For the text-containing cell, return its midpoint in (X, Y) coordinate format. 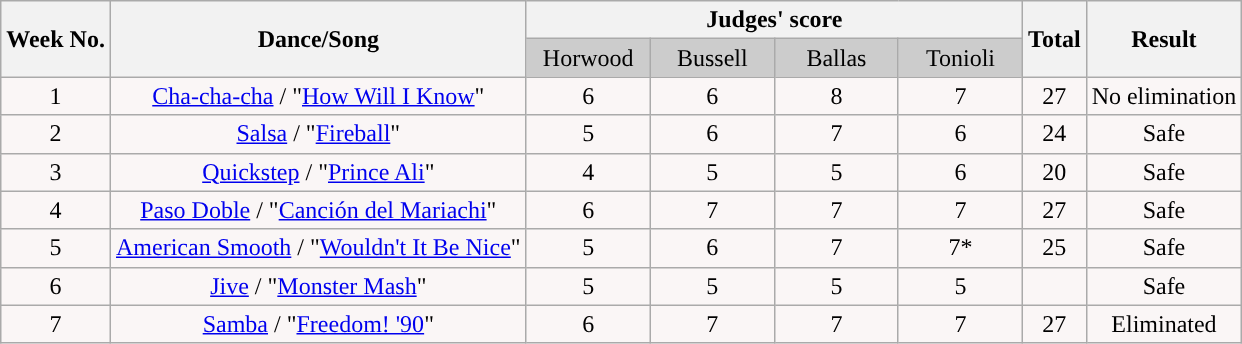
8 (836, 96)
Dance/Song (318, 39)
Samba / "Freedom! '90" (318, 324)
Tonioli (960, 58)
Paso Doble / "Canción del Mariachi" (318, 210)
Cha-cha-cha / "How Will I Know" (318, 96)
Week No. (56, 39)
American Smooth / "Wouldn't It Be Nice" (318, 248)
20 (1055, 172)
1 (56, 96)
3 (56, 172)
Total (1055, 39)
Horwood (588, 58)
Bussell (712, 58)
Result (1164, 39)
2 (56, 134)
Eliminated (1164, 324)
Ballas (836, 58)
Jive / "Monster Mash" (318, 286)
No elimination (1164, 96)
24 (1055, 134)
Judges' score (774, 20)
Salsa / "Fireball" (318, 134)
7* (960, 248)
Quickstep / "Prince Ali" (318, 172)
25 (1055, 248)
